From the cell containing the given text, extract its center point as [X, Y] coordinate. 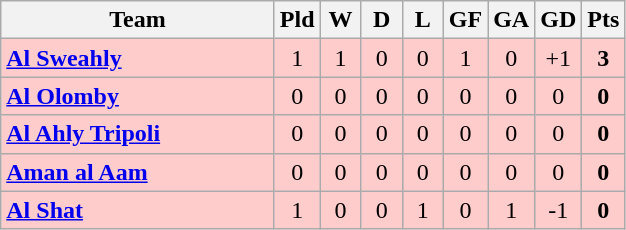
GA [512, 20]
+1 [558, 58]
Al Sweahly [138, 58]
Pld [297, 20]
W [340, 20]
Al Shat [138, 210]
L [422, 20]
GD [558, 20]
-1 [558, 210]
Pts [604, 20]
Al Ahly Tripoli [138, 134]
3 [604, 58]
Team [138, 20]
Aman al Aam [138, 172]
GF [465, 20]
Al Olomby [138, 96]
D [382, 20]
